For the text-containing cell, return its midpoint in (x, y) coordinate format. 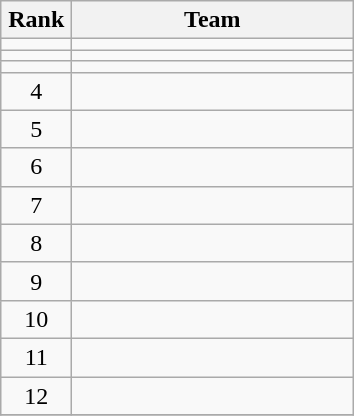
Rank (36, 20)
11 (36, 357)
9 (36, 281)
Team (212, 20)
5 (36, 129)
6 (36, 167)
12 (36, 395)
10 (36, 319)
4 (36, 91)
8 (36, 243)
7 (36, 205)
